Determine the (X, Y) coordinate at the center of the cell enclosing the given text.  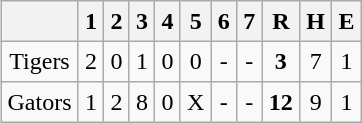
R (281, 21)
Gators (40, 102)
8 (142, 102)
9 (316, 102)
5 (196, 21)
X (196, 102)
E (347, 21)
Tigers (40, 61)
H (316, 21)
4 (168, 21)
6 (224, 21)
12 (281, 102)
